Return the [x, y] coordinate for the center point of the cell that contains the specified text.  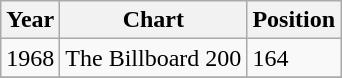
Year [30, 20]
1968 [30, 58]
Chart [154, 20]
164 [294, 58]
The Billboard 200 [154, 58]
Position [294, 20]
